Output the [X, Y] coordinate of the center of the cell containing the given text.  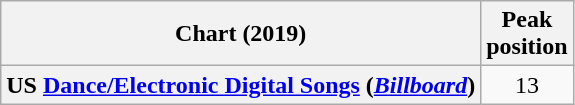
US Dance/Electronic Digital Songs (Billboard) [241, 85]
Peakposition [527, 34]
13 [527, 85]
Chart (2019) [241, 34]
